Find where the given text appears and provide that cell's center as (X, Y) coordinate. 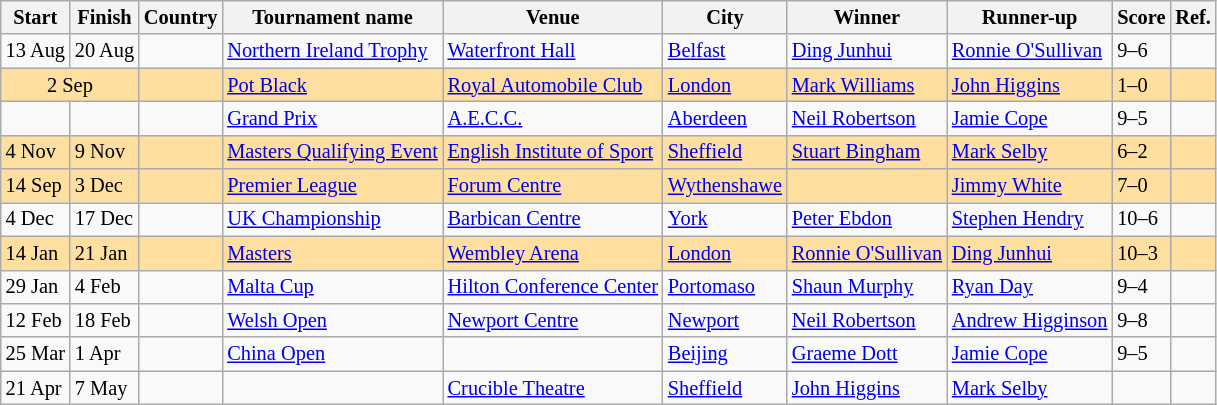
Aberdeen (725, 118)
6–2 (1141, 152)
Newport Centre (553, 320)
Premier League (332, 186)
Wembley Arena (553, 253)
Ref. (1192, 17)
Start (36, 17)
4 Feb (104, 287)
Masters Qualifying Event (332, 152)
China Open (332, 354)
Pot Black (332, 85)
1 Apr (104, 354)
1–0 (1141, 85)
7 May (104, 388)
18 Feb (104, 320)
17 Dec (104, 219)
Andrew Higginson (1030, 320)
Masters (332, 253)
Tournament name (332, 17)
Runner-up (1030, 17)
29 Jan (36, 287)
A.E.C.C. (553, 118)
Forum Centre (553, 186)
Barbican Centre (553, 219)
20 Aug (104, 51)
9–6 (1141, 51)
Malta Cup (332, 287)
21 Jan (104, 253)
4 Dec (36, 219)
Crucible Theatre (553, 388)
Waterfront Hall (553, 51)
7–0 (1141, 186)
4 Nov (36, 152)
Grand Prix (332, 118)
Portomaso (725, 287)
10–3 (1141, 253)
Beijing (725, 354)
9–8 (1141, 320)
12 Feb (36, 320)
Welsh Open (332, 320)
10–6 (1141, 219)
Ryan Day (1030, 287)
City (725, 17)
25 Mar (36, 354)
21 Apr (36, 388)
Royal Automobile Club (553, 85)
Graeme Dott (867, 354)
9 Nov (104, 152)
UK Championship (332, 219)
Stephen Hendry (1030, 219)
Mark Williams (867, 85)
13 Aug (36, 51)
Venue (553, 17)
Northern Ireland Trophy (332, 51)
Peter Ebdon (867, 219)
Score (1141, 17)
Stuart Bingham (867, 152)
Country (180, 17)
Wythenshawe (725, 186)
2 Sep (70, 85)
Shaun Murphy (867, 287)
9–4 (1141, 287)
Belfast (725, 51)
Newport (725, 320)
3 Dec (104, 186)
Winner (867, 17)
Finish (104, 17)
English Institute of Sport (553, 152)
Jimmy White (1030, 186)
York (725, 219)
14 Sep (36, 186)
Hilton Conference Center (553, 287)
14 Jan (36, 253)
